For the text-containing cell, return its midpoint in (x, y) coordinate format. 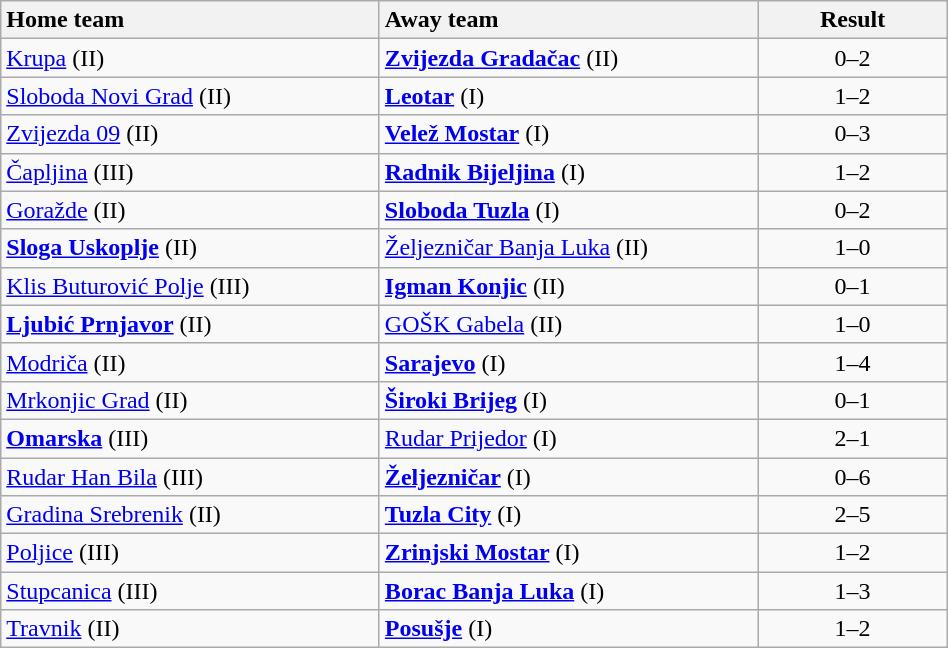
Gradina Srebrenik (II) (190, 515)
Željezničar (I) (568, 477)
Krupa (II) (190, 58)
Stupcanica (III) (190, 591)
Omarska (III) (190, 438)
1–4 (852, 362)
Široki Brijeg (I) (568, 400)
Result (852, 20)
Away team (568, 20)
Borac Banja Luka (I) (568, 591)
Čapljina (III) (190, 172)
Rudar Prijedor (I) (568, 438)
Sloboda Novi Grad (II) (190, 96)
Sloga Uskoplje (II) (190, 248)
Zrinjski Mostar (I) (568, 553)
Travnik (II) (190, 629)
GOŠK Gabela (II) (568, 324)
Klis Buturović Polje (III) (190, 286)
Leotar (I) (568, 96)
Ljubić Prnjavor (II) (190, 324)
Sloboda Tuzla (I) (568, 210)
Zvijezda Gradačac (II) (568, 58)
Rudar Han Bila (III) (190, 477)
Velež Mostar (I) (568, 134)
Igman Konjic (II) (568, 286)
Mrkonjic Grad (II) (190, 400)
Tuzla City (I) (568, 515)
Radnik Bijeljina (I) (568, 172)
Posušje (I) (568, 629)
Sarajevo (I) (568, 362)
Željezničar Banja Luka (II) (568, 248)
Poljice (III) (190, 553)
Zvijezda 09 (II) (190, 134)
2–1 (852, 438)
Home team (190, 20)
Goražde (II) (190, 210)
0–3 (852, 134)
Modriča (II) (190, 362)
1–3 (852, 591)
2–5 (852, 515)
0–6 (852, 477)
